Detect which cell encompasses the target text, then output its (x, y) center coordinate. 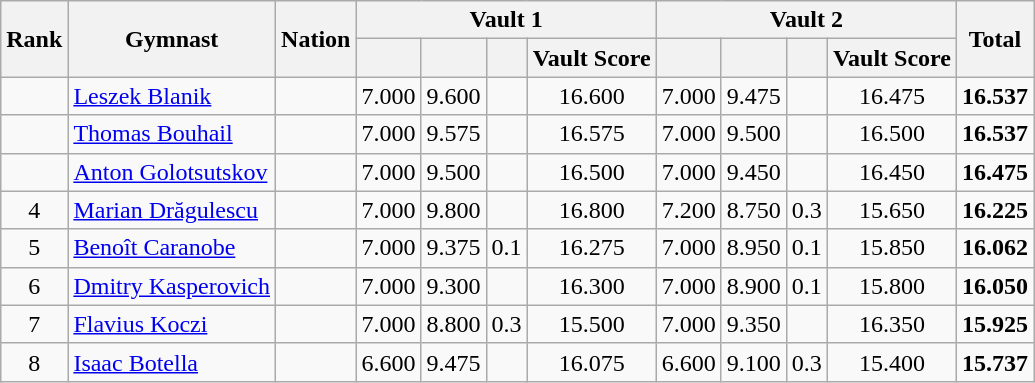
9.300 (454, 286)
Total (994, 39)
Isaac Botella (172, 362)
15.800 (892, 286)
Thomas Bouhail (172, 134)
8.950 (754, 248)
16.600 (592, 96)
Vault 2 (806, 20)
16.050 (994, 286)
9.100 (754, 362)
15.925 (994, 324)
16.800 (592, 210)
5 (34, 248)
Leszek Blanik (172, 96)
Dmitry Kasperovich (172, 286)
16.275 (592, 248)
9.375 (454, 248)
9.575 (454, 134)
9.450 (754, 172)
Flavius Koczi (172, 324)
16.575 (592, 134)
16.075 (592, 362)
16.350 (892, 324)
Nation (316, 39)
15.400 (892, 362)
Benoît Caranobe (172, 248)
9.800 (454, 210)
6 (34, 286)
16.062 (994, 248)
7.200 (688, 210)
8.800 (454, 324)
15.737 (994, 362)
8.900 (754, 286)
15.850 (892, 248)
8.750 (754, 210)
Gymnast (172, 39)
16.225 (994, 210)
8 (34, 362)
15.650 (892, 210)
4 (34, 210)
Vault 1 (506, 20)
9.600 (454, 96)
16.450 (892, 172)
16.300 (592, 286)
9.350 (754, 324)
Anton Golotsutskov (172, 172)
7 (34, 324)
Marian Drăgulescu (172, 210)
15.500 (592, 324)
Rank (34, 39)
